Scan for the cell matching the given text and deliver its (x, y) coordinate at center. 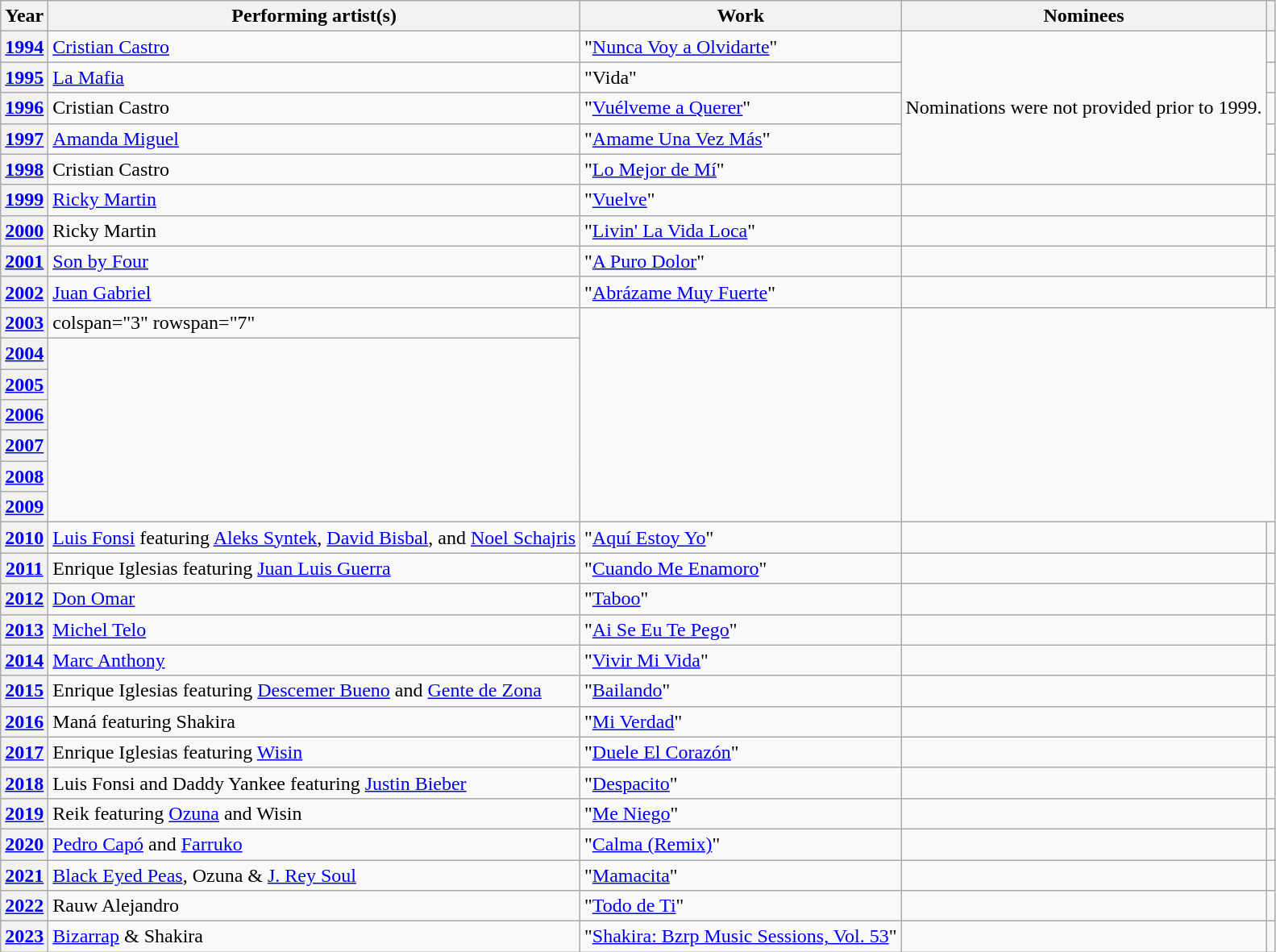
Reik featuring Ozuna and Wisin (314, 813)
2007 (24, 446)
2006 (24, 415)
"Abrázame Muy Fuerte" (741, 292)
Juan Gabriel (314, 292)
2015 (24, 691)
"Aquí Estoy Yo" (741, 538)
2004 (24, 353)
"Calma (Remix)" (741, 844)
La Mafia (314, 77)
Amanda Miguel (314, 139)
Enrique Iglesias featuring Descemer Bueno and Gente de Zona (314, 691)
"Despacito" (741, 783)
"Vuelve" (741, 200)
Year (24, 16)
Nominations were not provided prior to 1999. (1083, 108)
2018 (24, 783)
"Me Niego" (741, 813)
Bizarrap & Shakira (314, 937)
"Ai Se Eu Te Pego" (741, 630)
"Cuando Me Enamoro" (741, 568)
"Bailando" (741, 691)
"Todo de Ti" (741, 906)
Marc Anthony (314, 660)
2016 (24, 721)
Luis Fonsi featuring Aleks Syntek, David Bisbal, and Noel Schajris (314, 538)
2021 (24, 875)
2002 (24, 292)
2014 (24, 660)
1999 (24, 200)
2011 (24, 568)
"Mamacita" (741, 875)
Don Omar (314, 599)
2023 (24, 937)
Performing artist(s) (314, 16)
colspan="3" rowspan="7" (314, 322)
"Vivir Mi Vida" (741, 660)
"Duele El Corazón" (741, 752)
"Vida" (741, 77)
2009 (24, 507)
Luis Fonsi and Daddy Yankee featuring Justin Bieber (314, 783)
"Shakira: Bzrp Music Sessions, Vol. 53" (741, 937)
Rauw Alejandro (314, 906)
Michel Telo (314, 630)
Maná featuring Shakira (314, 721)
"Nunca Voy a Olvidarte" (741, 47)
1997 (24, 139)
Son by Four (314, 261)
Enrique Iglesias featuring Wisin (314, 752)
2010 (24, 538)
Black Eyed Peas, Ozuna & J. Rey Soul (314, 875)
"Amame Una Vez Más" (741, 139)
"Lo Mejor de Mí" (741, 169)
2020 (24, 844)
"Livin' La Vida Loca" (741, 231)
2013 (24, 630)
Nominees (1083, 16)
1994 (24, 47)
"Taboo" (741, 599)
"Mi Verdad" (741, 721)
2022 (24, 906)
"A Puro Dolor" (741, 261)
2012 (24, 599)
2000 (24, 231)
1995 (24, 77)
1998 (24, 169)
2019 (24, 813)
2001 (24, 261)
2017 (24, 752)
Work (741, 16)
2003 (24, 322)
"Vuélveme a Querer" (741, 108)
Enrique Iglesias featuring Juan Luis Guerra (314, 568)
2008 (24, 476)
Pedro Capó and Farruko (314, 844)
1996 (24, 108)
2005 (24, 385)
